For the text-containing cell, return its midpoint in [X, Y] coordinate format. 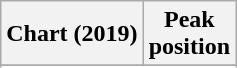
Peakposition [189, 34]
Chart (2019) [72, 34]
